For the text-containing cell, return its midpoint in [x, y] coordinate format. 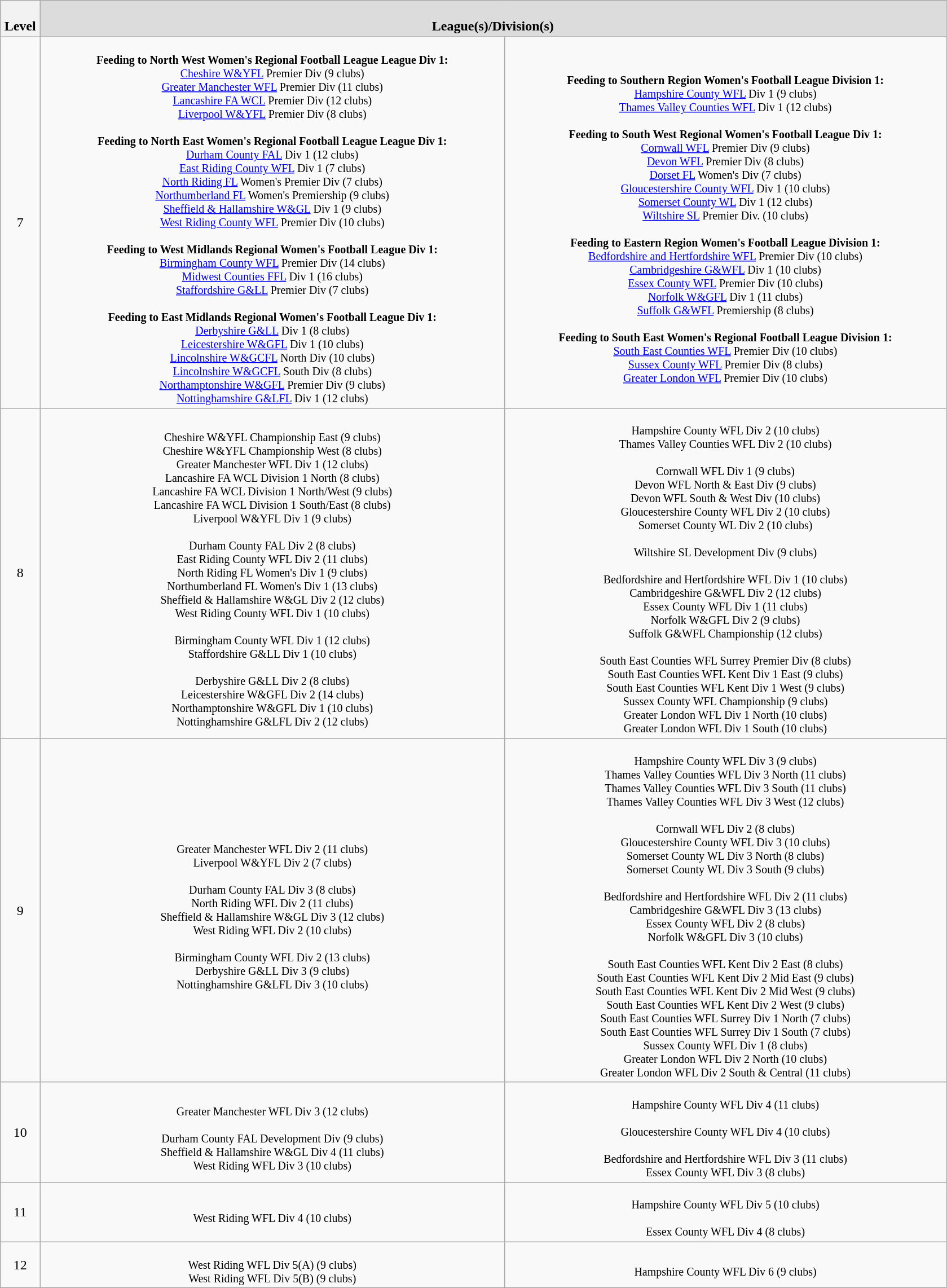
10 [20, 1132]
12 [20, 1265]
League(s)/Division(s) [493, 19]
West Riding WFL Div 4 (10 clubs) [272, 1212]
7 [20, 222]
11 [20, 1212]
Level [20, 19]
West Riding WFL Div 5(A) (9 clubs)West Riding WFL Div 5(B) (9 clubs) [272, 1265]
Hampshire County WFL Div 6 (9 clubs) [725, 1265]
Hampshire County WFL Div 5 (10 clubs) Essex County WFL Div 4 (8 clubs) [725, 1212]
8 [20, 573]
9 [20, 911]
